Identify which cell holds the provided text, then report its (X, Y) central coordinate. 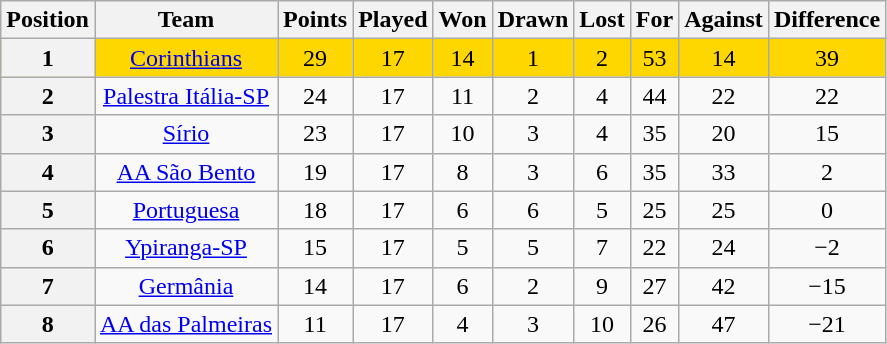
Position (48, 20)
19 (316, 172)
39 (826, 58)
Portuguesa (186, 210)
Team (186, 20)
Palestra Itália-SP (186, 96)
Drawn (533, 20)
Won (462, 20)
AA São Bento (186, 172)
Lost (602, 20)
Sírio (186, 134)
18 (316, 210)
42 (724, 286)
23 (316, 134)
AA das Palmeiras (186, 324)
Points (316, 20)
Ypiranga-SP (186, 248)
20 (724, 134)
Germânia (186, 286)
53 (654, 58)
44 (654, 96)
0 (826, 210)
For (654, 20)
Difference (826, 20)
27 (654, 286)
Corinthians (186, 58)
33 (724, 172)
47 (724, 324)
Played (393, 20)
29 (316, 58)
−15 (826, 286)
Against (724, 20)
−21 (826, 324)
26 (654, 324)
−2 (826, 248)
9 (602, 286)
